Capture the cell that displays the provided text and extract its [x, y] central coordinate. 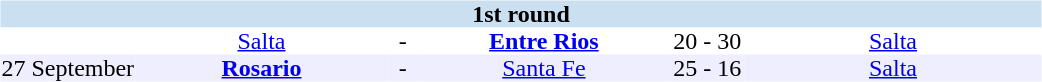
20 - 30 [707, 42]
Santa Fe [544, 68]
25 - 16 [707, 68]
Entre Rios [544, 42]
Rosario [262, 68]
27 September [68, 68]
1st round [520, 14]
